Output the [X, Y] coordinate of the center of the cell containing the given text.  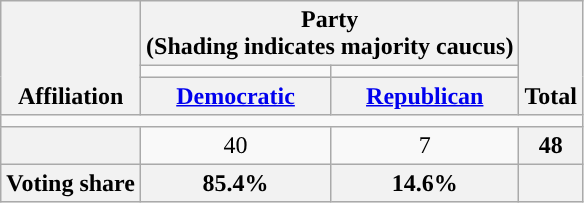
Total [551, 58]
14.6% [425, 183]
Republican [425, 96]
Party (Shading indicates majority caucus) [330, 34]
Voting share [71, 183]
85.4% [236, 183]
Democratic [236, 96]
40 [236, 145]
Affiliation [71, 58]
48 [551, 145]
7 [425, 145]
